From the cell containing the given text, extract its center point as (x, y) coordinate. 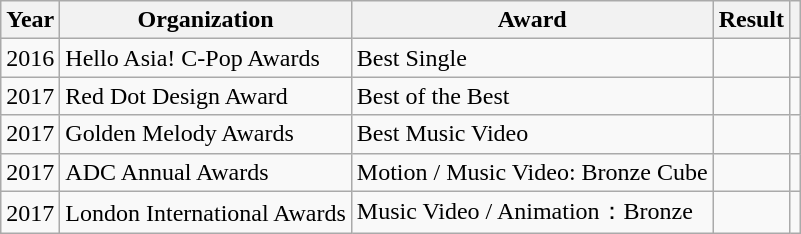
Golden Melody Awards (206, 134)
Hello Asia! C-Pop Awards (206, 58)
Organization (206, 20)
Award (532, 20)
2016 (30, 58)
Music Video / Animation：Bronze (532, 212)
Motion / Music Video: Bronze Cube (532, 172)
Best of the Best (532, 96)
Year (30, 20)
ADC Annual Awards (206, 172)
Red Dot Design Award (206, 96)
Best Music Video (532, 134)
Result (751, 20)
London International Awards (206, 212)
Best Single (532, 58)
